Find where the given text appears and provide that cell's center as (x, y) coordinate. 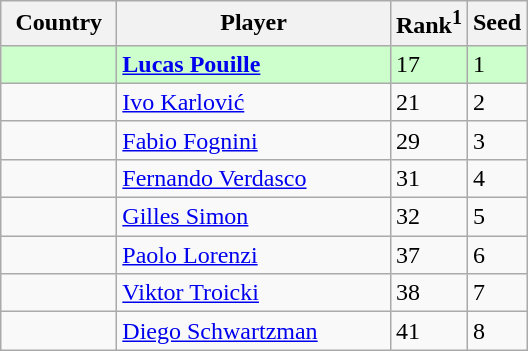
38 (428, 293)
Seed (496, 24)
31 (428, 178)
17 (428, 64)
6 (496, 255)
5 (496, 217)
1 (496, 64)
Fernando Verdasco (254, 178)
29 (428, 140)
Lucas Pouille (254, 64)
Country (59, 24)
21 (428, 102)
32 (428, 217)
Ivo Karlović (254, 102)
8 (496, 331)
Player (254, 24)
Diego Schwartzman (254, 331)
Viktor Troicki (254, 293)
Gilles Simon (254, 217)
2 (496, 102)
4 (496, 178)
Fabio Fognini (254, 140)
37 (428, 255)
Rank1 (428, 24)
7 (496, 293)
Paolo Lorenzi (254, 255)
3 (496, 140)
41 (428, 331)
